Output the [x, y] coordinate of the center of the cell containing the given text.  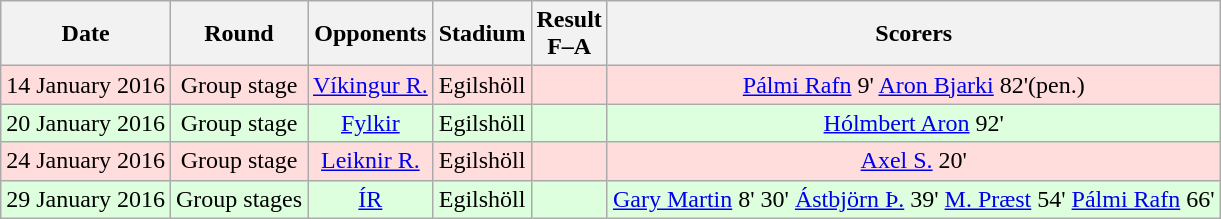
29 January 2016 [86, 199]
Leiknir R. [371, 161]
Pálmi Rafn 9' Aron Bjarki 82'(pen.) [914, 85]
Gary Martin 8' 30' Ástbjörn Þ. 39' M. Præst 54' Pálmi Rafn 66' [914, 199]
14 January 2016 [86, 85]
Group stages [238, 199]
Axel S. 20' [914, 161]
24 January 2016 [86, 161]
Víkingur R. [371, 85]
Round [238, 34]
Stadium [482, 34]
Date [86, 34]
Scorers [914, 34]
Fylkir [371, 123]
Opponents [371, 34]
Hólmbert Aron 92' [914, 123]
ResultF–A [569, 34]
20 January 2016 [86, 123]
ÍR [371, 199]
